Scan for the cell matching the given text and deliver its [x, y] coordinate at center. 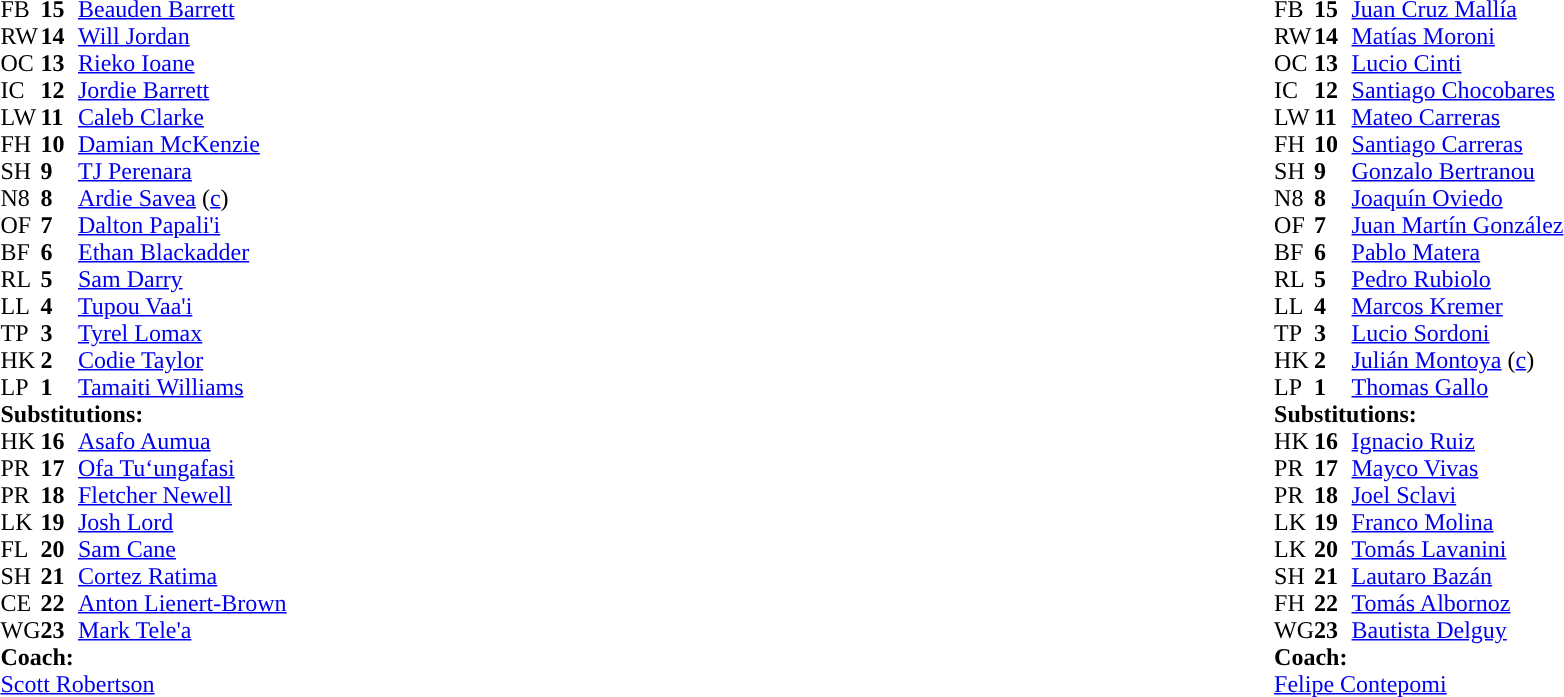
Franco Molina [1458, 522]
Cortez Ratima [182, 576]
Joaquín Oviedo [1458, 198]
Matías Moroni [1458, 36]
Codie Taylor [182, 360]
Tamaiti Williams [182, 388]
Rieko Ioane [182, 64]
CE [20, 604]
Scott Robertson [143, 684]
Ardie Savea (c) [182, 198]
Sam Cane [182, 550]
Ofa Tuʻungafasi [182, 468]
Mateo Carreras [1458, 118]
Asafo Aumua [182, 442]
Mayco Vivas [1458, 468]
Pedro Rubiolo [1458, 280]
FL [20, 550]
Santiago Carreras [1458, 144]
TJ Perenara [182, 172]
Gonzalo Bertranou [1458, 172]
Sam Darry [182, 280]
Josh Lord [182, 522]
Damian McKenzie [182, 144]
Jordie Barrett [182, 90]
Joel Sclavi [1458, 496]
Felipe Contepomi [1418, 684]
Mark Tele'a [182, 630]
Lautaro Bazán [1458, 576]
Santiago Chocobares [1458, 90]
Will Jordan [182, 36]
Tomás Albornoz [1458, 604]
Tomás Lavanini [1458, 550]
Anton Lienert-Brown [182, 604]
Julián Montoya (c) [1458, 360]
Caleb Clarke [182, 118]
Ignacio Ruiz [1458, 442]
Pablo Matera [1458, 252]
Lucio Sordoni [1458, 334]
Dalton Papali'i [182, 226]
Marcos Kremer [1458, 306]
Juan Martín González [1458, 226]
Thomas Gallo [1458, 388]
Ethan Blackadder [182, 252]
Tyrel Lomax [182, 334]
Tupou Vaa'i [182, 306]
Bautista Delguy [1458, 630]
Lucio Cinti [1458, 64]
Fletcher Newell [182, 496]
